Find where the given text appears and provide that cell's center as (x, y) coordinate. 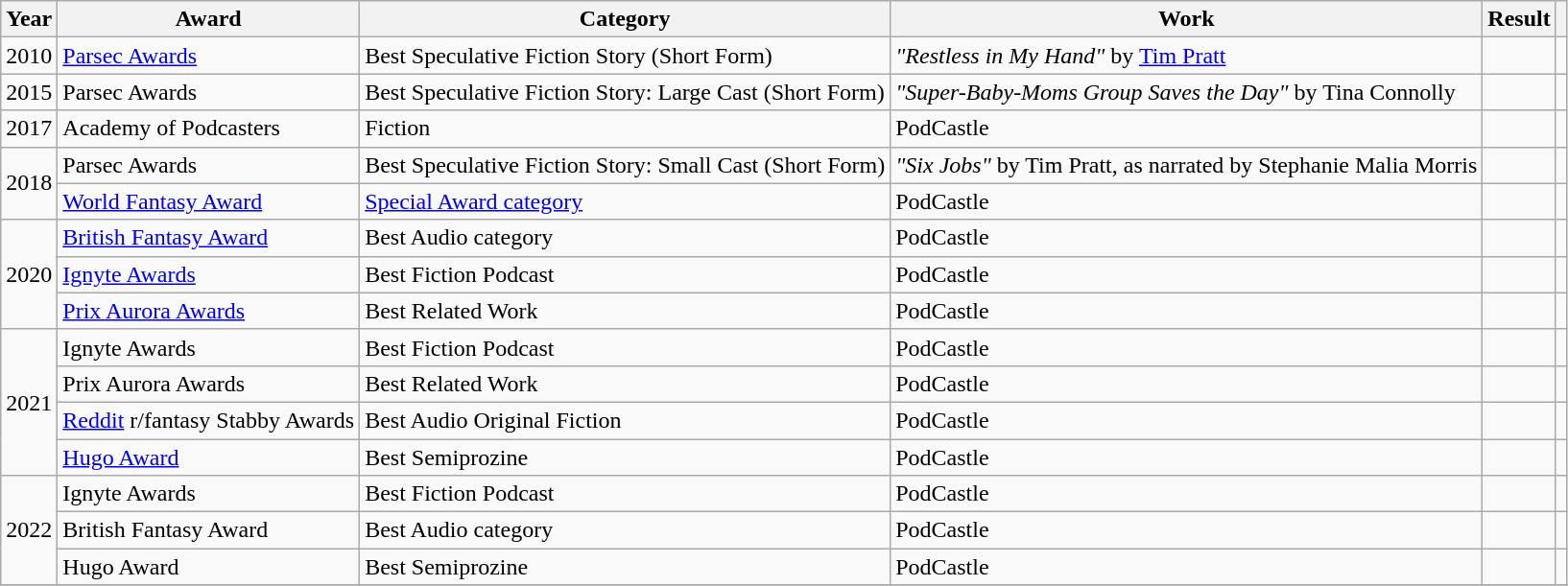
Reddit r/fantasy Stabby Awards (209, 420)
"Super-Baby-Moms Group Saves the Day" by Tina Connolly (1186, 92)
2010 (29, 56)
Best Speculative Fiction Story: Large Cast (Short Form) (626, 92)
Year (29, 19)
Best Speculative Fiction Story (Short Form) (626, 56)
Best Audio Original Fiction (626, 420)
Result (1519, 19)
"Six Jobs" by Tim Pratt, as narrated by Stephanie Malia Morris (1186, 165)
2020 (29, 274)
Award (209, 19)
"Restless in My Hand" by Tim Pratt (1186, 56)
2017 (29, 129)
2018 (29, 183)
2022 (29, 530)
2021 (29, 402)
Category (626, 19)
Fiction (626, 129)
2015 (29, 92)
Work (1186, 19)
Best Speculative Fiction Story: Small Cast (Short Form) (626, 165)
Academy of Podcasters (209, 129)
World Fantasy Award (209, 201)
Special Award category (626, 201)
